Return (x, y) of the center of cell containing provided text 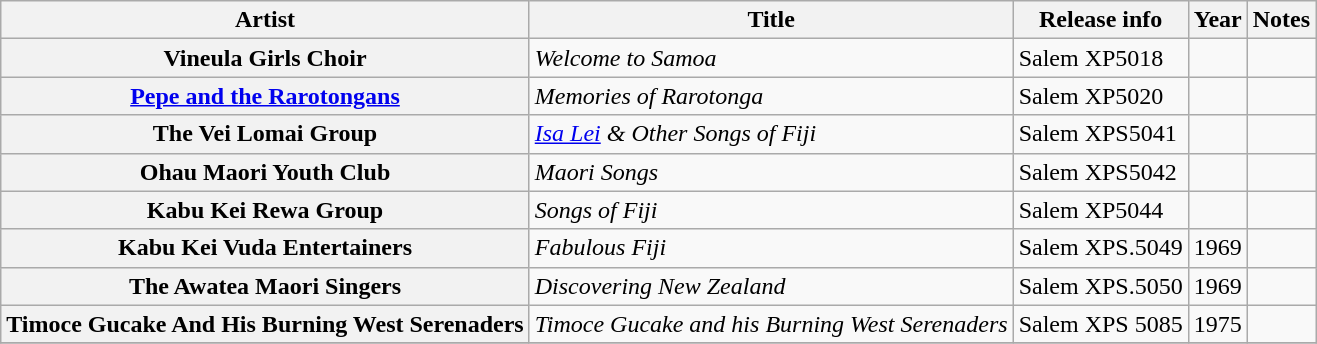
Timoce Gucake And His Burning West Serenaders (265, 324)
Salem XPS 5085 (1100, 324)
Vineula Girls Choir (265, 58)
Title (771, 20)
Salem XP5018 (1100, 58)
1975 (1218, 324)
Discovering New Zealand (771, 286)
Release info (1100, 20)
Welcome to Samoa (771, 58)
Notes (1281, 20)
Isa Lei & Other Songs of Fiji (771, 134)
Kabu Kei Rewa Group (265, 210)
Salem XPS.5049 (1100, 248)
Kabu Kei Vuda Entertainers (265, 248)
Fabulous Fiji (771, 248)
Ohau Maori Youth Club (265, 172)
Songs of Fiji (771, 210)
Salem XP5020 (1100, 96)
Salem XPS5042 (1100, 172)
Salem XPS5041 (1100, 134)
Artist (265, 20)
Salem XP5044 (1100, 210)
Salem XPS.5050 (1100, 286)
Year (1218, 20)
Timoce Gucake and his Burning West Serenaders (771, 324)
The Vei Lomai Group (265, 134)
Pepe and the Rarotongans (265, 96)
The Awatea Maori Singers (265, 286)
Maori Songs (771, 172)
Memories of Rarotonga (771, 96)
